Search for the cell housing the specified text and yield its (X, Y) center coordinate. 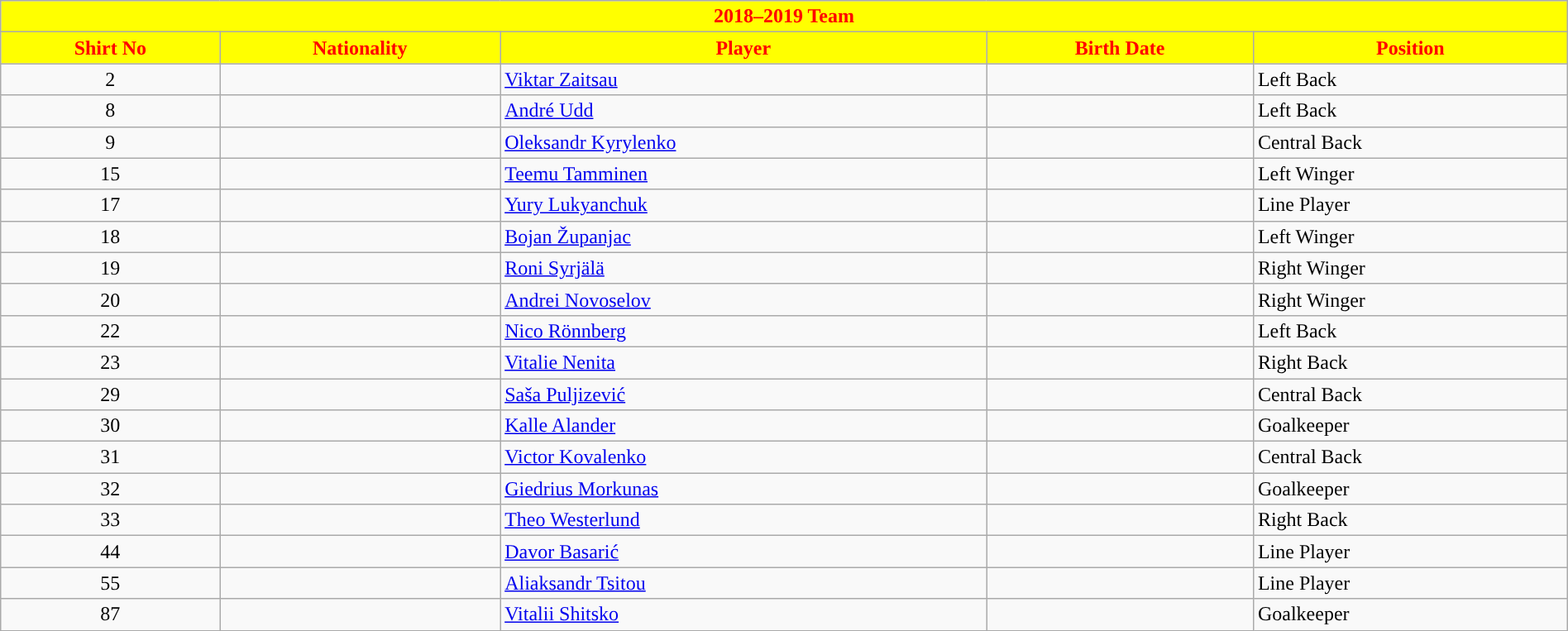
Davor Basarić (743, 552)
Viktar Zaitsau (743, 79)
Teemu Tamminen (743, 174)
Aliaksandr Tsitou (743, 583)
33 (111, 520)
André Udd (743, 111)
18 (111, 237)
22 (111, 331)
Oleksandr Kyrylenko (743, 142)
Vitalii Shitsko (743, 614)
9 (111, 142)
Theo Westerlund (743, 520)
31 (111, 457)
Saša Puljizević (743, 394)
23 (111, 362)
87 (111, 614)
29 (111, 394)
2 (111, 79)
30 (111, 426)
Victor Kovalenko (743, 457)
Giedrius Morkunas (743, 489)
Nationality (361, 48)
Player (743, 48)
Andrei Novoselov (743, 299)
19 (111, 268)
32 (111, 489)
20 (111, 299)
55 (111, 583)
8 (111, 111)
Kalle Alander (743, 426)
2018–2019 Team (784, 17)
15 (111, 174)
Vitalie Nenita (743, 362)
Birth Date (1120, 48)
17 (111, 205)
Shirt No (111, 48)
Bojan Županjac (743, 237)
44 (111, 552)
Position (1410, 48)
Yury Lukyanchuk (743, 205)
Roni Syrjälä (743, 268)
Nico Rönnberg (743, 331)
